For the text-containing cell, return its midpoint in (x, y) coordinate format. 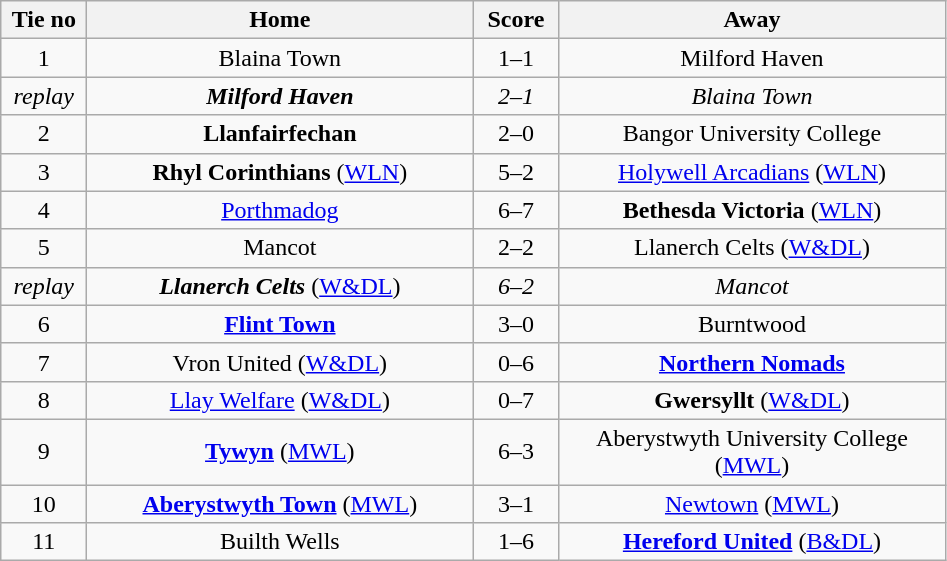
9 (44, 452)
6 (44, 324)
Rhyl Corinthians (WLN) (280, 172)
1 (44, 58)
3–0 (516, 324)
Bethesda Victoria (WLN) (752, 210)
Bangor University College (752, 134)
Holywell Arcadians (WLN) (752, 172)
2–0 (516, 134)
5–2 (516, 172)
Flint Town (280, 324)
10 (44, 503)
6–7 (516, 210)
6–2 (516, 286)
Home (280, 20)
0–7 (516, 400)
7 (44, 362)
Newtown (MWL) (752, 503)
Score (516, 20)
2–1 (516, 96)
Hereford United (B&DL) (752, 542)
2 (44, 134)
0–6 (516, 362)
Tywyn (MWL) (280, 452)
3 (44, 172)
Aberystwyth University College (MWL) (752, 452)
Builth Wells (280, 542)
Vron United (W&DL) (280, 362)
1–1 (516, 58)
Away (752, 20)
1–6 (516, 542)
Llay Welfare (W&DL) (280, 400)
Tie no (44, 20)
Llanfairfechan (280, 134)
Aberystwyth Town (MWL) (280, 503)
Northern Nomads (752, 362)
4 (44, 210)
11 (44, 542)
2–2 (516, 248)
Gwersyllt (W&DL) (752, 400)
8 (44, 400)
6–3 (516, 452)
5 (44, 248)
3–1 (516, 503)
Burntwood (752, 324)
Porthmadog (280, 210)
